Return (X, Y) of the center of cell containing provided text 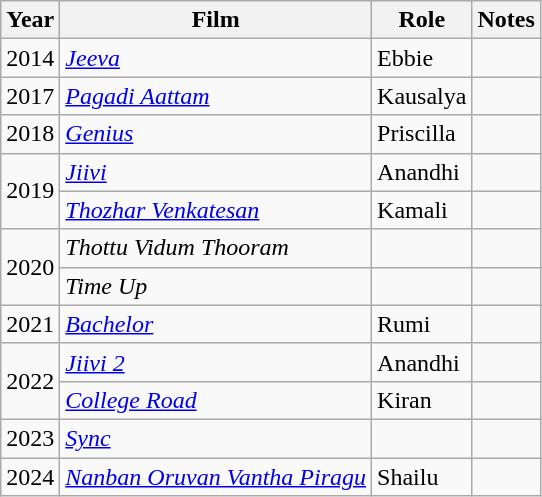
Kausalya (422, 96)
Nanban Oruvan Vantha Piragu (216, 477)
Year (30, 20)
Kamali (422, 210)
2014 (30, 58)
Jiivi (216, 172)
Priscilla (422, 134)
Notes (506, 20)
Rumi (422, 324)
Genius (216, 134)
2022 (30, 381)
2021 (30, 324)
Film (216, 20)
Pagadi Aattam (216, 96)
Kiran (422, 400)
Jiivi 2 (216, 362)
Time Up (216, 286)
2020 (30, 267)
2024 (30, 477)
College Road (216, 400)
Thottu Vidum Thooram (216, 248)
Thozhar Venkatesan (216, 210)
2017 (30, 96)
Role (422, 20)
Jeeva (216, 58)
Sync (216, 438)
2018 (30, 134)
2023 (30, 438)
2019 (30, 191)
Ebbie (422, 58)
Shailu (422, 477)
Bachelor (216, 324)
